Return the (X, Y) coordinate for the center point of the cell that contains the specified text.  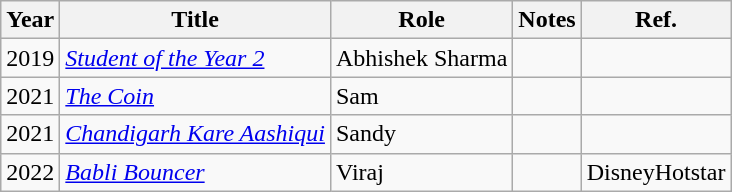
The Coin (196, 96)
Title (196, 20)
Notes (547, 20)
Ref. (656, 20)
Role (421, 20)
2019 (30, 58)
Year (30, 20)
Abhishek Sharma (421, 58)
2022 (30, 172)
DisneyHotstar (656, 172)
Viraj (421, 172)
Student of the Year 2 (196, 58)
Sandy (421, 134)
Chandigarh Kare Aashiqui (196, 134)
Babli Bouncer (196, 172)
Sam (421, 96)
